Locate the cell with the specified text and output its [X, Y] center coordinate. 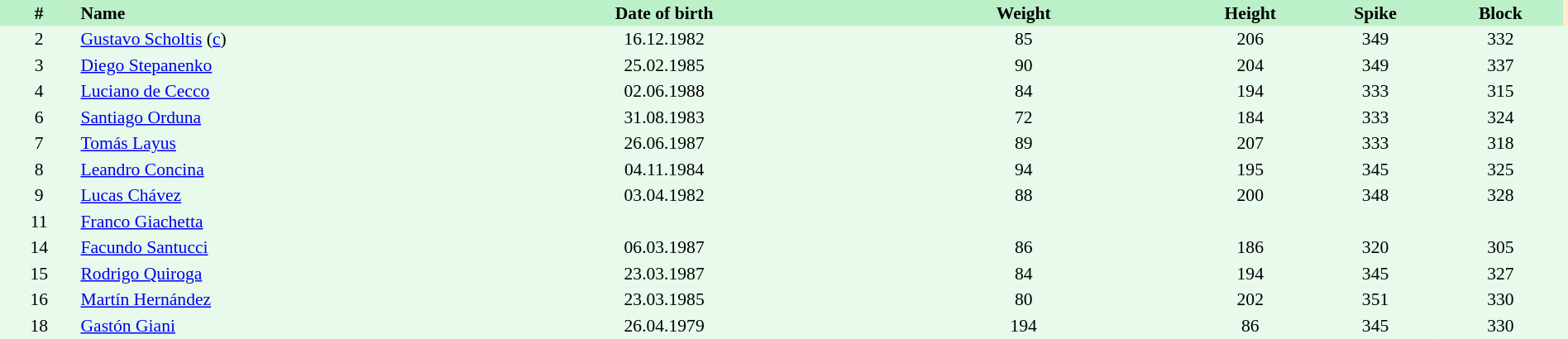
Diego Stepanenko [273, 65]
4 [39, 91]
Tomás Layus [273, 144]
31.08.1983 [664, 117]
Luciano de Cecco [273, 91]
3 [39, 65]
Lucas Chávez [273, 195]
72 [1024, 117]
Height [1250, 13]
16 [39, 299]
04.11.1984 [664, 169]
200 [1250, 195]
06.03.1987 [664, 248]
351 [1374, 299]
Spike [1374, 13]
207 [1250, 144]
328 [1500, 195]
8 [39, 169]
85 [1024, 40]
26.06.1987 [664, 144]
94 [1024, 169]
324 [1500, 117]
90 [1024, 65]
332 [1500, 40]
88 [1024, 195]
204 [1250, 65]
305 [1500, 248]
Date of birth [664, 13]
Gastón Giani [273, 326]
03.04.1982 [664, 195]
Franco Giachetta [273, 222]
Santiago Orduna [273, 117]
9 [39, 195]
348 [1374, 195]
186 [1250, 248]
Rodrigo Quiroga [273, 274]
23.03.1987 [664, 274]
15 [39, 274]
11 [39, 222]
Weight [1024, 13]
195 [1250, 169]
02.06.1988 [664, 91]
7 [39, 144]
206 [1250, 40]
Martín Hernández [273, 299]
Block [1500, 13]
318 [1500, 144]
Gustavo Scholtis (c) [273, 40]
Name [273, 13]
# [39, 13]
184 [1250, 117]
18 [39, 326]
14 [39, 248]
80 [1024, 299]
Leandro Concina [273, 169]
315 [1500, 91]
202 [1250, 299]
26.04.1979 [664, 326]
2 [39, 40]
327 [1500, 274]
25.02.1985 [664, 65]
320 [1374, 248]
6 [39, 117]
337 [1500, 65]
Facundo Santucci [273, 248]
23.03.1985 [664, 299]
325 [1500, 169]
89 [1024, 144]
16.12.1982 [664, 40]
